Identify which cell holds the provided text, then report its (X, Y) central coordinate. 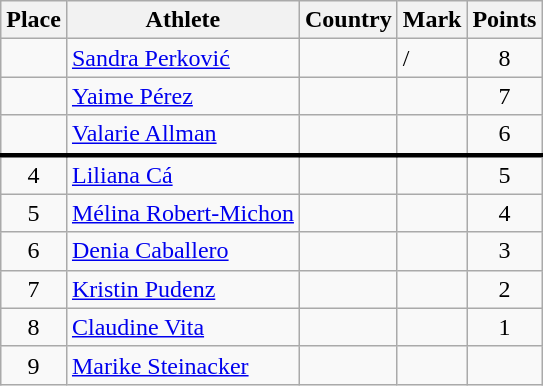
1 (504, 327)
2 (504, 289)
Points (504, 20)
Denia Caballero (182, 251)
Kristin Pudenz (182, 289)
Claudine Vita (182, 327)
Valarie Allman (182, 135)
3 (504, 251)
Marike Steinacker (182, 365)
Mark (432, 20)
9 (34, 365)
Country (348, 20)
Liliana Cá (182, 174)
Mélina Robert-Michon (182, 213)
Place (34, 20)
Athlete (182, 20)
Yaime Pérez (182, 96)
Sandra Perković (182, 58)
/ (432, 58)
